Determine the (x, y) coordinate at the center of the cell enclosing the given text.  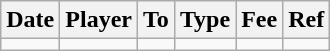
Fee (260, 20)
To (156, 20)
Date (30, 20)
Player (99, 20)
Ref (306, 20)
Type (204, 20)
